Extract the [X, Y] coordinate from the center of the cell holding the provided text.  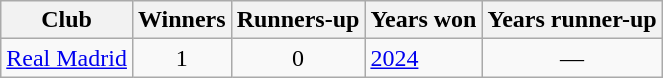
0 [298, 58]
Winners [182, 20]
— [572, 58]
1 [182, 58]
Real Madrid [67, 58]
Years runner-up [572, 20]
2024 [424, 58]
Years won [424, 20]
Runners-up [298, 20]
Club [67, 20]
